Capture the cell that displays the provided text and extract its [x, y] central coordinate. 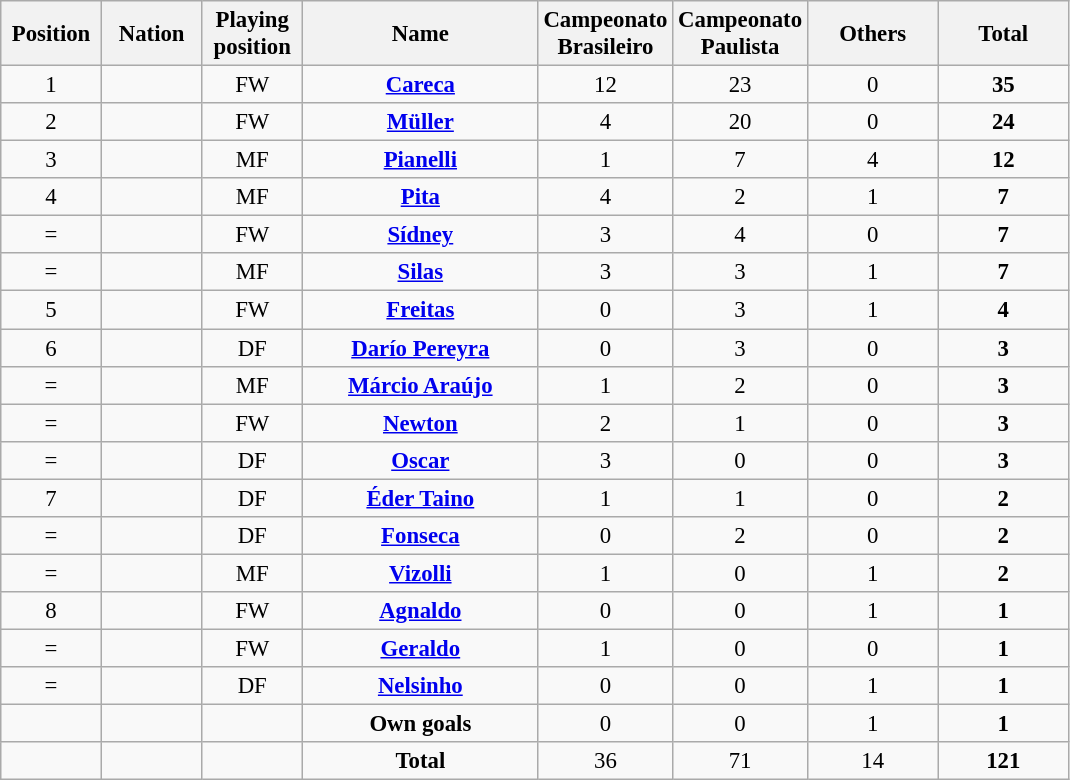
Vizolli [421, 573]
Darío Pereyra [421, 348]
Geraldo [421, 648]
Nelsinho [421, 686]
Campeonato Brasileiro [606, 34]
Sídney [421, 235]
Müller [421, 122]
Careca [421, 85]
Márcio Araújo [421, 385]
Own goals [421, 724]
20 [740, 122]
Name [421, 34]
Position [52, 34]
Freitas [421, 310]
8 [52, 611]
23 [740, 85]
Fonseca [421, 536]
6 [52, 348]
Others [872, 34]
36 [606, 761]
71 [740, 761]
Pita [421, 197]
Nation [152, 34]
14 [872, 761]
Agnaldo [421, 611]
Éder Taino [421, 498]
Campeonato Paulista [740, 34]
121 [1004, 761]
5 [52, 310]
Pianelli [421, 160]
Newton [421, 423]
Silas [421, 273]
Oscar [421, 460]
24 [1004, 122]
Playing position [252, 34]
35 [1004, 85]
